Find where the given text appears and provide that cell's center as (x, y) coordinate. 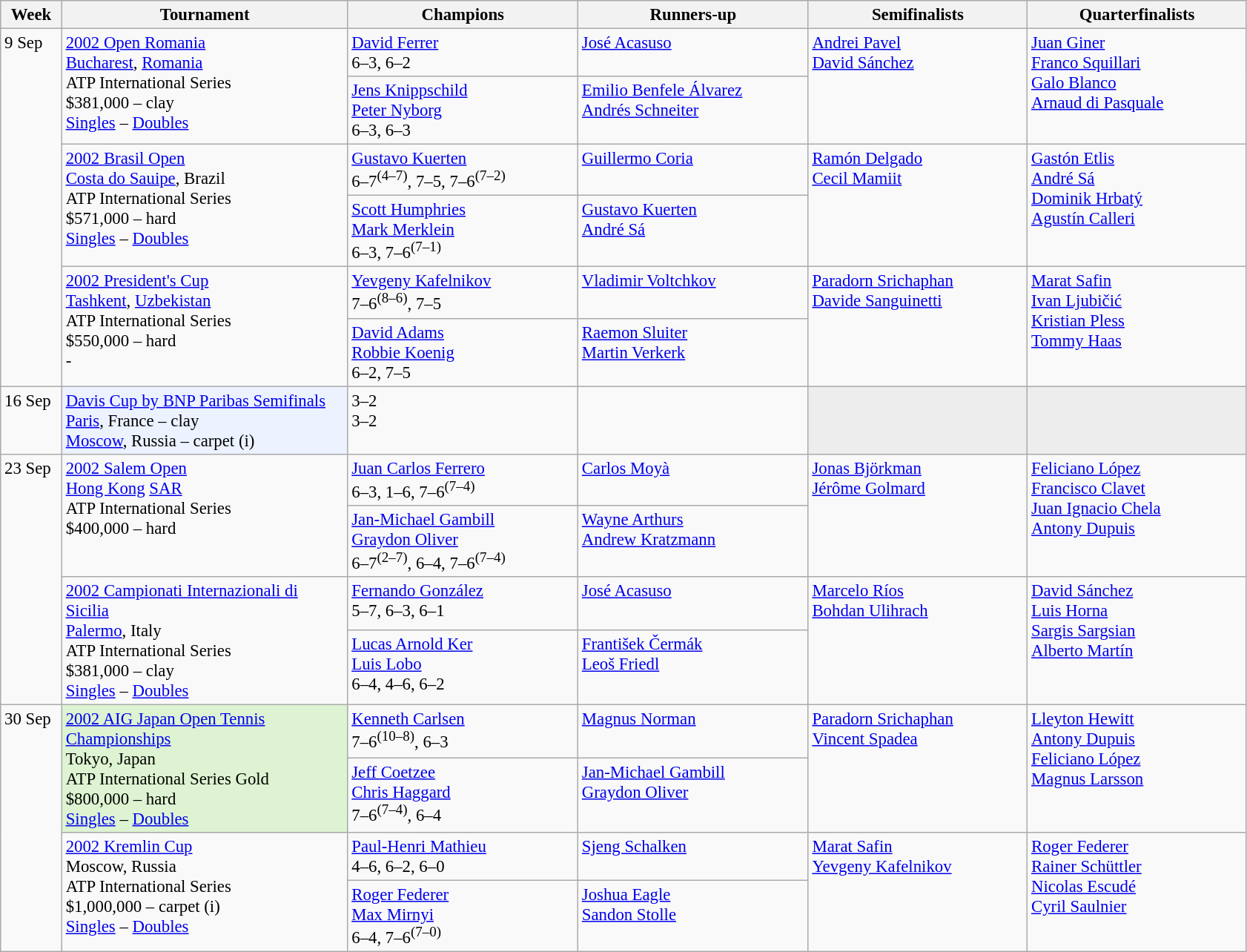
Vladimir Voltchkov (694, 292)
Wayne Arthurs Andrew Kratzmann (694, 541)
Semifinalists (918, 15)
Week (31, 15)
David Adams Robbie Koenig 6–2, 7–5 (463, 352)
František Čermák Leoš Friedl (694, 667)
Marcelo Ríos Bohdan Ulihrach (918, 641)
Runners-up (694, 15)
Champions (463, 15)
Raemon Sluiter Martin Verkerk (694, 352)
2002 Kremlin Cup Moscow, RussiaATP International Series$1,000,000 – carpet (i) Singles – Doubles (205, 893)
Paul-Henri Mathieu 4–6, 6–2, 6–0 (463, 857)
David Sánchez Luis Horna Sargis Sargsian Alberto Martín (1137, 641)
Ramón Delgado Cecil Mamiit (918, 206)
Davis Cup by BNP Paribas SemifinalsParis, France – clayMoscow, Russia – carpet (i) (205, 420)
Emilio Benfele Álvarez Andrés Schneiter (694, 110)
9 Sep (31, 208)
Magnus Norman (694, 731)
Marat Safin Yevgeny Kafelnikov (918, 893)
Paradorn Srichaphan Vincent Spadea (918, 768)
16 Sep (31, 420)
30 Sep (31, 827)
Jan-Michael Gambill Graydon Oliver (694, 796)
Fernando González 5–7, 6–3, 6–1 (463, 604)
Juan Giner Franco Squillari Galo Blanco Arnaud di Pasquale (1137, 87)
Kenneth Carlsen 7–6(10–8), 6–3 (463, 731)
Yevgeny Kafelnikov 7–6(8–6), 7–5 (463, 292)
Roger Federer Rainer Schüttler Nicolas Escudé Cyril Saulnier (1137, 893)
Gustavo Kuerten André Sá (694, 231)
Sjeng Schalken (694, 857)
Andrei Pavel David Sánchez (918, 87)
Roger Federer Max Mirnyi 6–4, 7–6(7–0) (463, 916)
Guillermo Coria (694, 171)
Jens Knippschild Peter Nyborg 6–3, 6–3 (463, 110)
Quarterfinalists (1137, 15)
3–2 3–2 (463, 420)
2002 Campionati Internazionali di Sicilia Palermo, ItalyATP International Series$381,000 – clay Singles – Doubles (205, 641)
2002 President's Cup Tashkent, UzbekistanATP International Series$550,000 – hard - (205, 326)
Paradorn Srichaphan Davide Sanguinetti (918, 326)
Juan Carlos Ferrero 6–3, 1–6, 7–6(7–4) (463, 479)
Lucas Arnold Ker Luis Lobo 6–4, 4–6, 6–2 (463, 667)
Gastón Etlis André Sá Dominik Hrbatý Agustín Calleri (1137, 206)
2002 Brasil Open Costa do Sauipe, BrazilATP International Series$571,000 – hard Singles – Doubles (205, 206)
Scott Humphries Mark Merklein 6–3, 7–6(7–1) (463, 231)
Jonas Björkman Jérôme Golmard (918, 515)
David Ferrer 6–3, 6–2 (463, 53)
Marat Safin Ivan Ljubičić Kristian Pless Tommy Haas (1137, 326)
Feliciano López Francisco Clavet Juan Ignacio Chela Antony Dupuis (1137, 515)
Tournament (205, 15)
Jeff Coetzee Chris Haggard 7–6(7–4), 6–4 (463, 796)
Jan-Michael Gambill Graydon Oliver 6–7(2–7), 6–4, 7–6(7–4) (463, 541)
2002 Salem Open Hong Kong SARATP International Series$400,000 – hard (205, 515)
Joshua Eagle Sandon Stolle (694, 916)
Carlos Moyà (694, 479)
Lleyton Hewitt Antony Dupuis Feliciano López Magnus Larsson (1137, 768)
2002 Open Romania Bucharest, RomaniaATP International Series$381,000 – clay Singles – Doubles (205, 87)
23 Sep (31, 579)
Gustavo Kuerten 6–7(4–7), 7–5, 7–6(7–2) (463, 171)
2002 AIG Japan Open Tennis Championships Tokyo, JapanATP International Series Gold$800,000 – hard Singles – Doubles (205, 768)
